For the text-containing cell, return its midpoint in [X, Y] coordinate format. 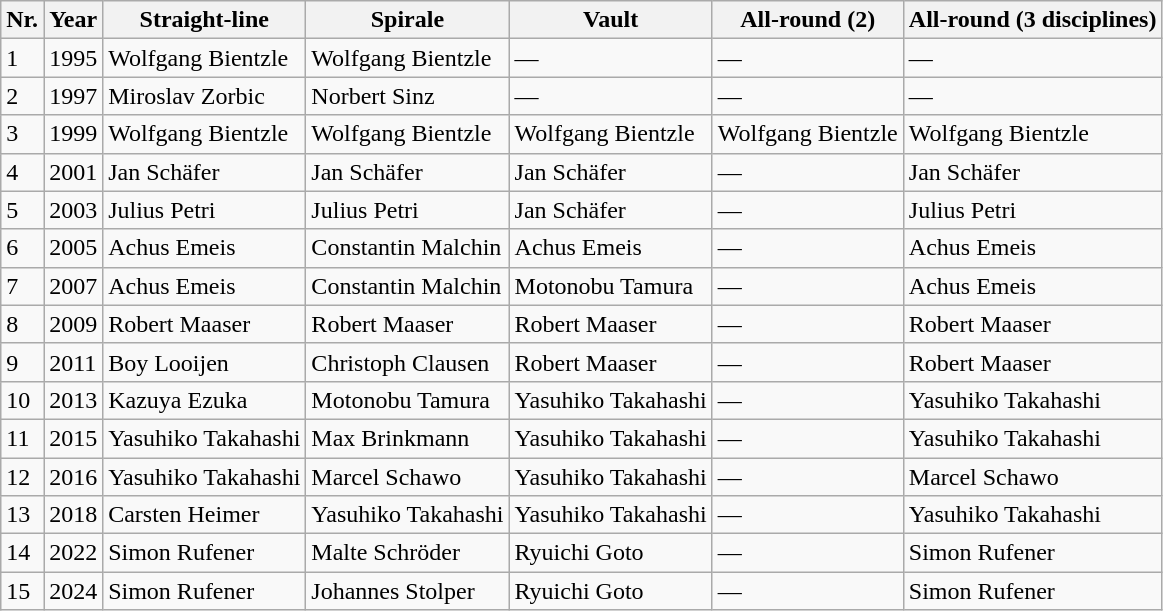
4 [22, 172]
2001 [74, 172]
10 [22, 400]
7 [22, 286]
8 [22, 324]
Johannes Stolper [408, 591]
Vault [610, 20]
2015 [74, 438]
1999 [74, 134]
3 [22, 134]
2007 [74, 286]
6 [22, 248]
1 [22, 58]
Norbert Sinz [408, 96]
2003 [74, 210]
2024 [74, 591]
Carsten Heimer [204, 515]
2011 [74, 362]
All-round (2) [808, 20]
2022 [74, 553]
5 [22, 210]
Straight-line [204, 20]
Nr. [22, 20]
11 [22, 438]
13 [22, 515]
Spirale [408, 20]
15 [22, 591]
Christoph Clausen [408, 362]
9 [22, 362]
All-round (3 disciplines) [1032, 20]
2 [22, 96]
2005 [74, 248]
Year [74, 20]
Max Brinkmann [408, 438]
Malte Schröder [408, 553]
2018 [74, 515]
2013 [74, 400]
Kazuya Ezuka [204, 400]
12 [22, 477]
Boy Looijen [204, 362]
Miroslav Zorbic [204, 96]
2009 [74, 324]
1995 [74, 58]
14 [22, 553]
2016 [74, 477]
1997 [74, 96]
